Provide the (X, Y) coordinate of the cell's center where the given text is located.  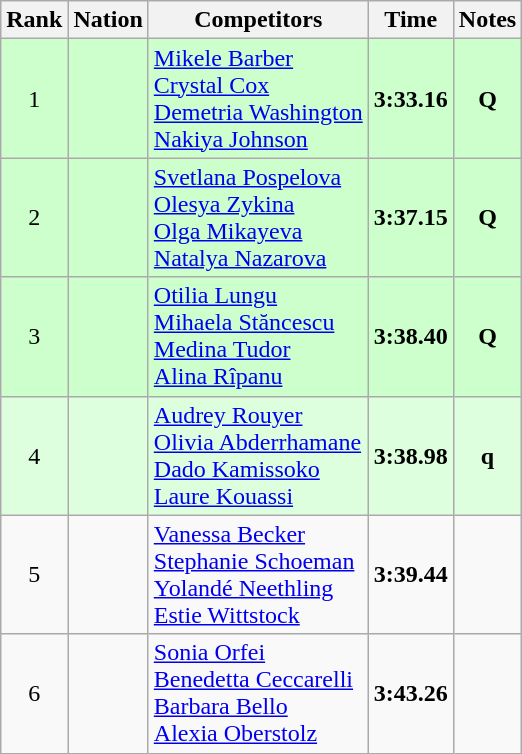
Otilia LunguMihaela StăncescuMedina TudorAlina Rîpanu (258, 336)
3:33.16 (410, 98)
3:37.15 (410, 218)
Sonia OrfeiBenedetta CeccarelliBarbara BelloAlexia Oberstolz (258, 694)
3:38.40 (410, 336)
3:43.26 (410, 694)
3 (34, 336)
Rank (34, 20)
Notes (487, 20)
Audrey RouyerOlivia AbderrhamaneDado KamissokoLaure Kouassi (258, 456)
q (487, 456)
Mikele BarberCrystal CoxDemetria WashingtonNakiya Johnson (258, 98)
Vanessa BeckerStephanie SchoemanYolandé NeethlingEstie Wittstock (258, 574)
1 (34, 98)
Competitors (258, 20)
3:38.98 (410, 456)
Time (410, 20)
6 (34, 694)
5 (34, 574)
2 (34, 218)
4 (34, 456)
3:39.44 (410, 574)
Nation (108, 20)
Svetlana PospelovaOlesya ZykinaOlga MikayevaNatalya Nazarova (258, 218)
